Return the [X, Y] coordinate for the center point of the cell that contains the specified text.  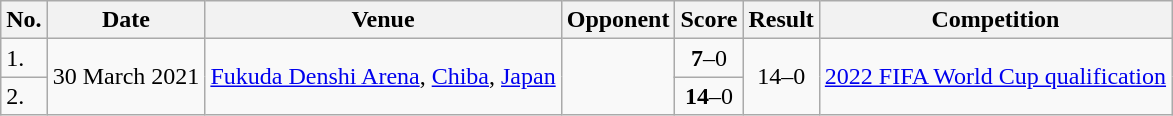
7–0 [709, 58]
2. [24, 96]
Opponent [618, 20]
Fukuda Denshi Arena, Chiba, Japan [383, 77]
2022 FIFA World Cup qualification [995, 77]
Competition [995, 20]
Date [126, 20]
No. [24, 20]
Score [709, 20]
Result [781, 20]
30 March 2021 [126, 77]
1. [24, 58]
Venue [383, 20]
